Identify which cell holds the provided text, then report its (X, Y) central coordinate. 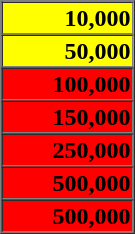
50,000 (68, 50)
100,000 (68, 84)
10,000 (68, 18)
150,000 (68, 116)
250,000 (68, 150)
